Extract the (x, y) coordinate from the center of the cell holding the provided text.  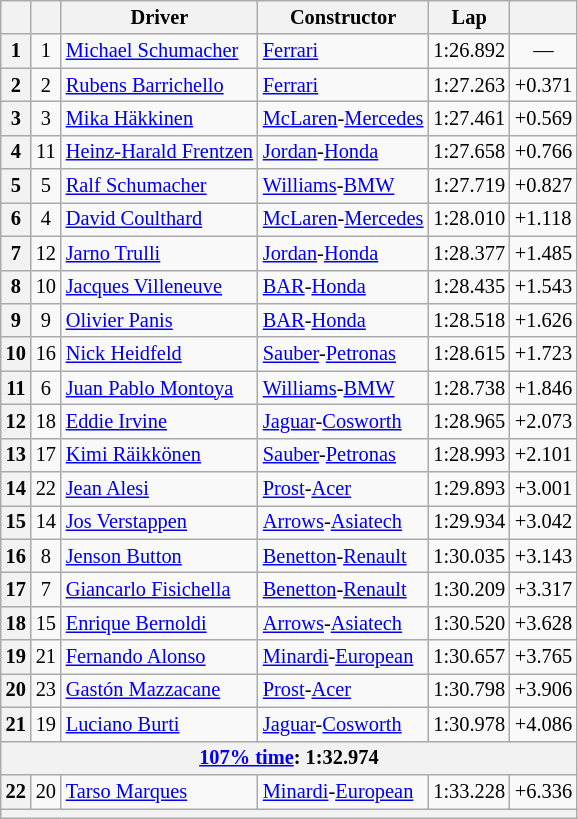
Jos Verstappen (160, 522)
Jacques Villeneuve (160, 287)
Luciano Burti (160, 724)
— (544, 51)
1:30.209 (469, 589)
1:28.615 (469, 354)
Jenson Button (160, 556)
+1.846 (544, 388)
1:28.010 (469, 219)
Juan Pablo Montoya (160, 388)
+2.073 (544, 421)
+6.336 (544, 791)
+3.765 (544, 657)
1:26.892 (469, 51)
1:27.658 (469, 152)
+3.143 (544, 556)
Giancarlo Fisichella (160, 589)
+3.317 (544, 589)
1:29.934 (469, 522)
+3.001 (544, 489)
1:28.435 (469, 287)
+3.906 (544, 690)
1:28.518 (469, 320)
Driver (160, 17)
Heinz-Harald Frentzen (160, 152)
+3.042 (544, 522)
1:33.228 (469, 791)
+1.543 (544, 287)
Kimi Räikkönen (160, 455)
1:28.377 (469, 253)
Nick Heidfeld (160, 354)
13 (16, 455)
+1.626 (544, 320)
Jean Alesi (160, 489)
Enrique Bernoldi (160, 623)
1:30.978 (469, 724)
+1.118 (544, 219)
1:28.965 (469, 421)
1:30.035 (469, 556)
+1.723 (544, 354)
Mika Häkkinen (160, 118)
107% time: 1:32.974 (289, 758)
1:28.993 (469, 455)
1:30.657 (469, 657)
+2.101 (544, 455)
1:28.738 (469, 388)
Jarno Trulli (160, 253)
+0.371 (544, 85)
1:30.798 (469, 690)
Constructor (343, 17)
+0.827 (544, 186)
Eddie Irvine (160, 421)
+0.766 (544, 152)
1:27.461 (469, 118)
Olivier Panis (160, 320)
+0.569 (544, 118)
Michael Schumacher (160, 51)
+1.485 (544, 253)
23 (46, 690)
+4.086 (544, 724)
Lap (469, 17)
Fernando Alonso (160, 657)
Ralf Schumacher (160, 186)
1:29.893 (469, 489)
+3.628 (544, 623)
1:27.719 (469, 186)
Rubens Barrichello (160, 85)
David Coulthard (160, 219)
Tarso Marques (160, 791)
Gastón Mazzacane (160, 690)
1:30.520 (469, 623)
1:27.263 (469, 85)
